Identify which cell holds the provided text, then report its [X, Y] central coordinate. 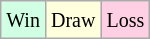
Win [24, 20]
Draw [72, 20]
Loss [126, 20]
